Locate the cell with the specified text and output its [X, Y] center coordinate. 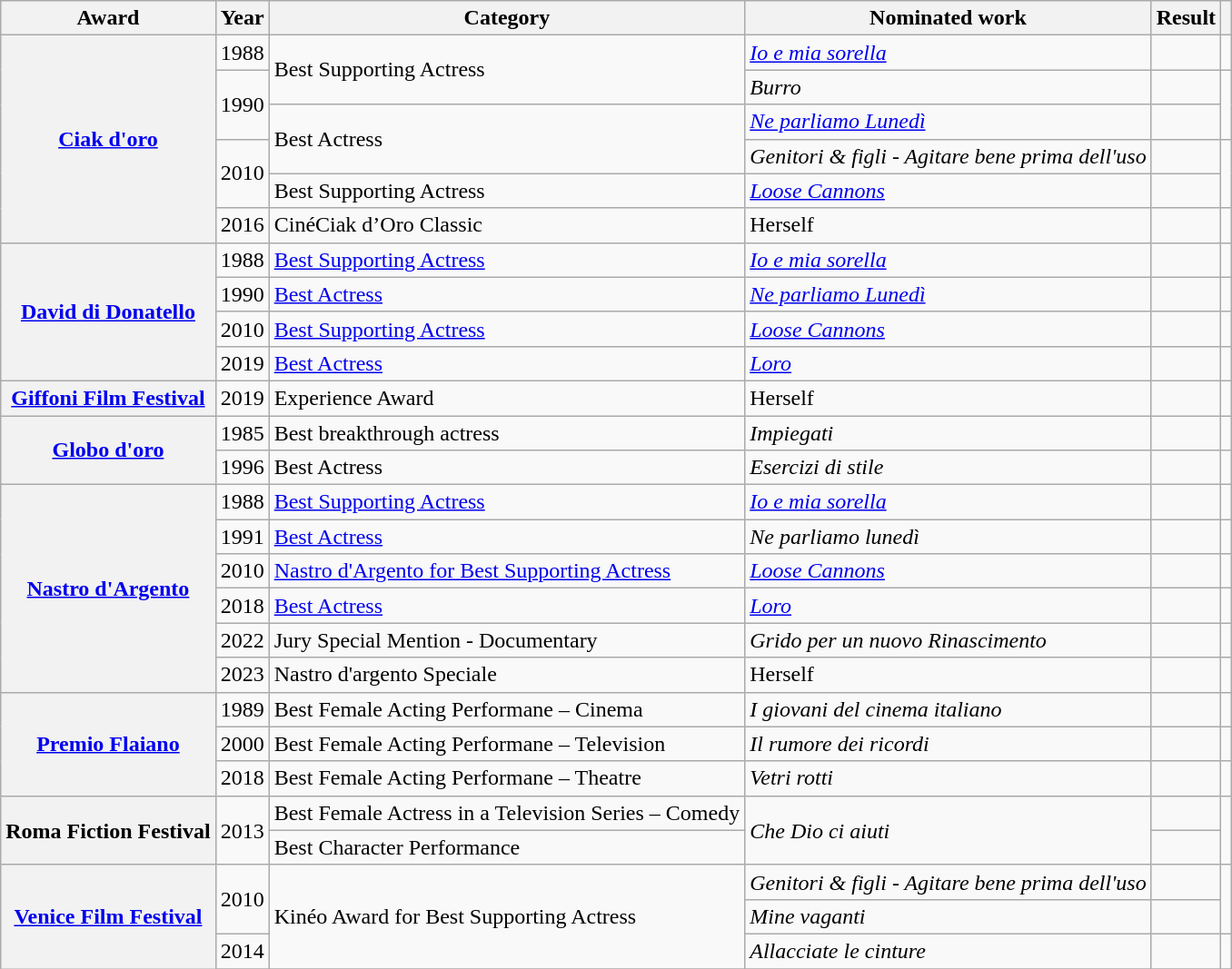
2014 [242, 951]
Kinéo Award for Best Supporting Actress [507, 916]
Ne parliamo lunedì [949, 537]
1996 [242, 468]
Best Female Acting Performane – Cinema [507, 709]
Nastro d'Argento [108, 588]
Mine vaganti [949, 916]
1989 [242, 709]
Result [1186, 18]
2016 [242, 225]
Globo d'oro [108, 450]
1991 [242, 537]
2013 [242, 830]
Burro [949, 87]
Experience Award [507, 398]
Best Female Acting Performane – Theatre [507, 778]
Best Female Acting Performane – Television [507, 744]
Best Female Actress in a Television Series – Comedy [507, 813]
CinéCiak d’Oro Classic [507, 225]
Ciak d'oro [108, 139]
1985 [242, 433]
Category [507, 18]
Impiegati [949, 433]
Jury Special Mention - Documentary [507, 640]
2000 [242, 744]
2023 [242, 675]
Che Dio ci aiuti [949, 830]
Premio Flaiano [108, 744]
Grido per un nuovo Rinascimento [949, 640]
I giovani del cinema italiano [949, 709]
Best breakthrough actress [507, 433]
Vetri rotti [949, 778]
Il rumore dei ricordi [949, 744]
Year [242, 18]
2022 [242, 640]
Giffoni Film Festival [108, 398]
Nominated work [949, 18]
Nastro d'Argento for Best Supporting Actress [507, 571]
Allacciate le cinture [949, 951]
David di Donatello [108, 311]
Roma Fiction Festival [108, 830]
Esercizi di stile [949, 468]
Nastro d'argento Speciale [507, 675]
Venice Film Festival [108, 916]
Best Character Performance [507, 847]
Award [108, 18]
